Find where the given text appears and provide that cell's center as (x, y) coordinate. 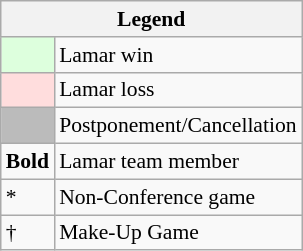
† (28, 233)
Bold (28, 162)
Make-Up Game (178, 233)
Lamar win (178, 55)
Postponement/Cancellation (178, 126)
Lamar team member (178, 162)
Lamar loss (178, 90)
* (28, 197)
Legend (152, 19)
Non-Conference game (178, 197)
